Find where the given text appears and provide that cell's center as (X, Y) coordinate. 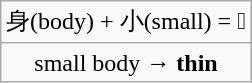
small body → thin (126, 62)
身(body) + 小(small) = 𨈓 (126, 22)
